Find where the given text appears and provide that cell's center as (x, y) coordinate. 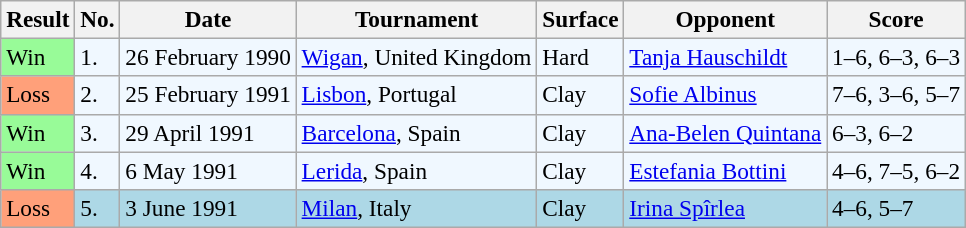
Result (38, 19)
Estefania Bottini (726, 170)
1–6, 6–3, 6–3 (896, 57)
Sofie Albinus (726, 95)
Barcelona, Spain (416, 133)
3 June 1991 (208, 208)
Wigan, United Kingdom (416, 57)
No. (98, 19)
1. (98, 57)
6 May 1991 (208, 170)
Surface (580, 19)
Tanja Hauschildt (726, 57)
Irina Spîrlea (726, 208)
4. (98, 170)
Lisbon, Portugal (416, 95)
Milan, Italy (416, 208)
4–6, 7–5, 6–2 (896, 170)
Hard (580, 57)
Tournament (416, 19)
Date (208, 19)
29 April 1991 (208, 133)
3. (98, 133)
26 February 1990 (208, 57)
Lerida, Spain (416, 170)
Ana-Belen Quintana (726, 133)
6–3, 6–2 (896, 133)
7–6, 3–6, 5–7 (896, 95)
Opponent (726, 19)
5. (98, 208)
25 February 1991 (208, 95)
2. (98, 95)
Score (896, 19)
4–6, 5–7 (896, 208)
